For the text-containing cell, return its midpoint in (X, Y) coordinate format. 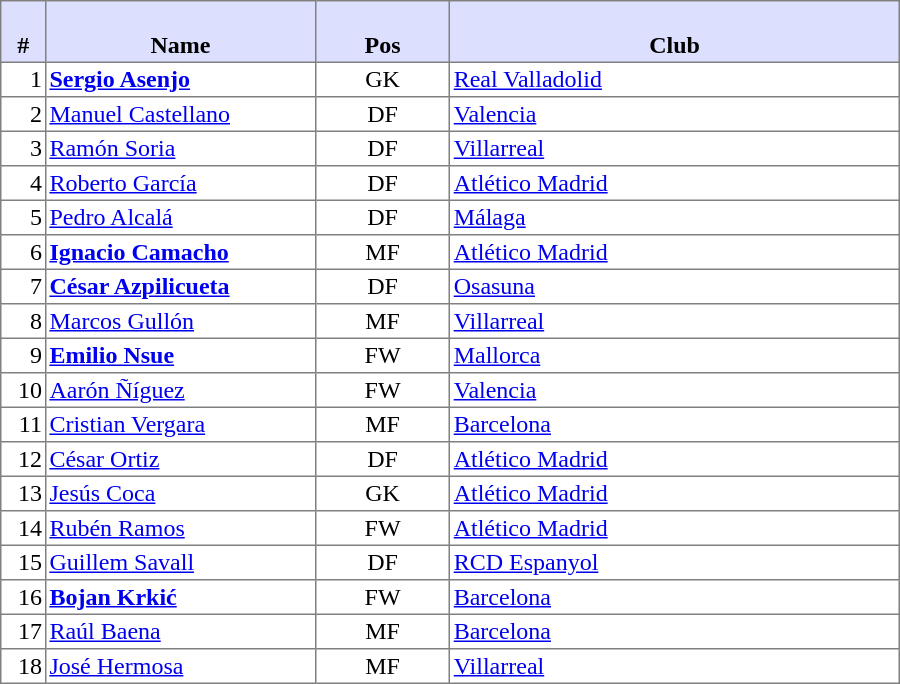
3 (24, 148)
Ramón Soria (181, 148)
Aarón Ñíguez (181, 390)
12 (24, 459)
Roberto García (181, 183)
José Hermosa (181, 666)
8 (24, 321)
9 (24, 355)
7 (24, 286)
# (24, 32)
Bojan Krkić (181, 597)
Marcos Gullón (181, 321)
15 (24, 562)
Manuel Castellano (181, 114)
Jesús Coca (181, 493)
César Azpilicueta (181, 286)
César Ortiz (181, 459)
5 (24, 217)
16 (24, 597)
Emilio Nsue (181, 355)
RCD Espanyol (674, 562)
Club (674, 32)
Osasuna (674, 286)
Rubén Ramos (181, 528)
18 (24, 666)
Guillem Savall (181, 562)
2 (24, 114)
Raúl Baena (181, 631)
6 (24, 252)
Mallorca (674, 355)
1 (24, 79)
Ignacio Camacho (181, 252)
Pos (382, 32)
10 (24, 390)
Cristian Vergara (181, 424)
14 (24, 528)
Real Valladolid (674, 79)
Sergio Asenjo (181, 79)
Pedro Alcalá (181, 217)
11 (24, 424)
Name (181, 32)
13 (24, 493)
Málaga (674, 217)
4 (24, 183)
17 (24, 631)
